Provide the [X, Y] coordinate of the cell's center where the given text is located.  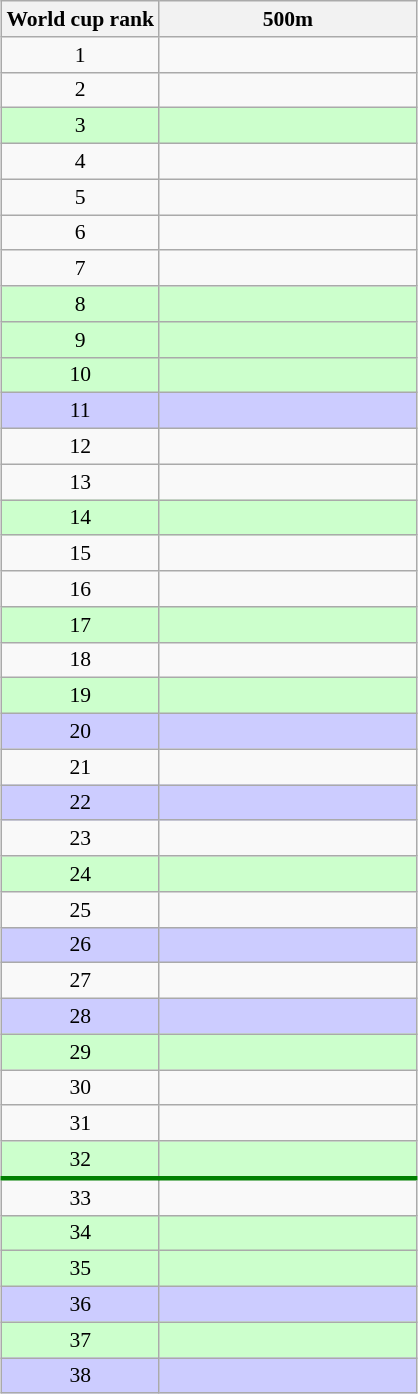
27 [80, 981]
36 [80, 1305]
25 [80, 910]
10 [80, 375]
29 [80, 1052]
30 [80, 1088]
2 [80, 90]
23 [80, 839]
22 [80, 803]
35 [80, 1269]
3 [80, 126]
21 [80, 767]
4 [80, 162]
33 [80, 1196]
11 [80, 411]
26 [80, 945]
37 [80, 1340]
9 [80, 340]
15 [80, 554]
38 [80, 1376]
6 [80, 233]
24 [80, 874]
31 [80, 1124]
13 [80, 482]
16 [80, 589]
12 [80, 447]
19 [80, 696]
500m [288, 19]
5 [80, 197]
7 [80, 269]
World cup rank [80, 19]
20 [80, 732]
8 [80, 304]
34 [80, 1233]
32 [80, 1160]
17 [80, 625]
28 [80, 1017]
14 [80, 518]
1 [80, 55]
18 [80, 660]
